Identify which cell holds the provided text, then report its [X, Y] central coordinate. 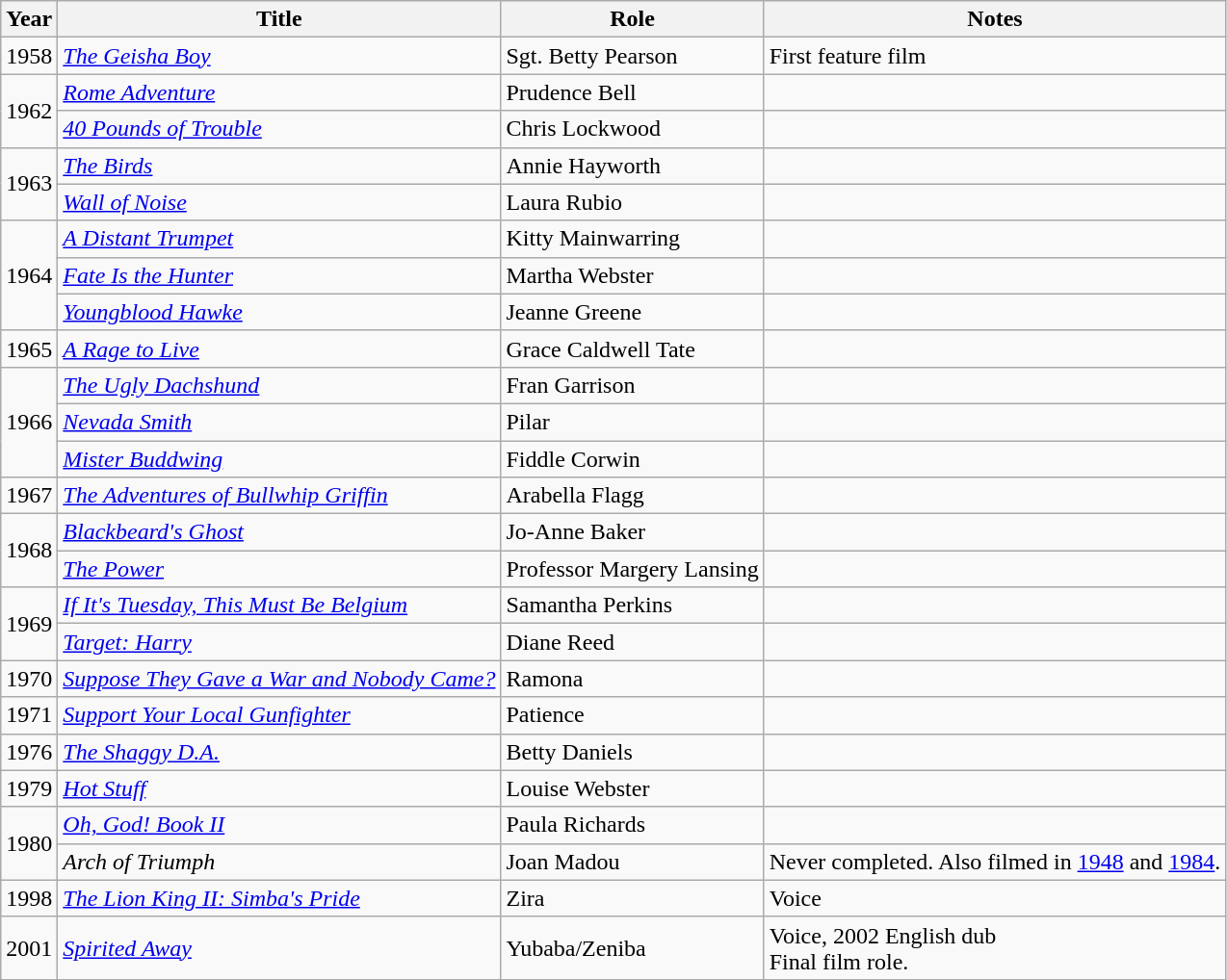
Support Your Local Gunfighter [279, 715]
Suppose They Gave a War and Nobody Came? [279, 679]
1958 [29, 56]
Year [29, 19]
1979 [29, 788]
Chris Lockwood [632, 129]
Sgt. Betty Pearson [632, 56]
Patience [632, 715]
Professor Margery Lansing [632, 569]
Fate Is the Hunter [279, 275]
The Adventures of Bullwhip Griffin [279, 496]
The Lion King II: Simba's Pride [279, 898]
1966 [29, 422]
Notes [995, 19]
Wall of Noise [279, 202]
A Rage to Live [279, 348]
The Ugly Dachshund [279, 385]
Arch of Triumph [279, 862]
Nevada Smith [279, 422]
Voice [995, 898]
Hot Stuff [279, 788]
Grace Caldwell Tate [632, 348]
1969 [29, 624]
Samantha Perkins [632, 606]
The Birds [279, 166]
Title [279, 19]
40 Pounds of Trouble [279, 129]
1968 [29, 551]
Rome Adventure [279, 92]
Target: Harry [279, 642]
Yubaba/Zeniba [632, 947]
Prudence Bell [632, 92]
Oh, God! Book II [279, 825]
Betty Daniels [632, 752]
Jo-Anne Baker [632, 532]
1971 [29, 715]
Role [632, 19]
Louise Webster [632, 788]
1965 [29, 348]
2001 [29, 947]
The Power [279, 569]
Jeanne Greene [632, 312]
Martha Webster [632, 275]
Spirited Away [279, 947]
Paula Richards [632, 825]
1963 [29, 184]
1998 [29, 898]
1964 [29, 275]
Blackbeard's Ghost [279, 532]
The Shaggy D.A. [279, 752]
Fiddle Corwin [632, 459]
First feature film [995, 56]
1980 [29, 843]
A Distant Trumpet [279, 239]
1967 [29, 496]
Ramona [632, 679]
Pilar [632, 422]
1970 [29, 679]
Arabella Flagg [632, 496]
Kitty Mainwarring [632, 239]
Fran Garrison [632, 385]
If It's Tuesday, This Must Be Belgium [279, 606]
The Geisha Boy [279, 56]
Annie Hayworth [632, 166]
1962 [29, 111]
Laura Rubio [632, 202]
Diane Reed [632, 642]
Youngblood Hawke [279, 312]
1976 [29, 752]
Zira [632, 898]
Never completed. Also filmed in 1948 and 1984. [995, 862]
Mister Buddwing [279, 459]
Joan Madou [632, 862]
Voice, 2002 English dubFinal film role. [995, 947]
